Return (X, Y) of the center of cell containing provided text 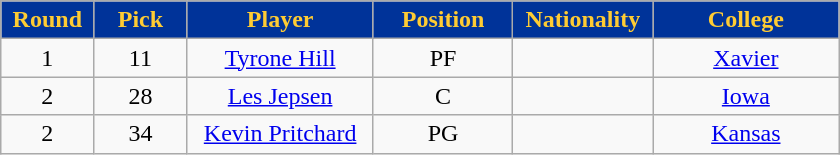
Player (280, 20)
Round (48, 20)
28 (140, 96)
34 (140, 134)
C (443, 96)
Position (443, 20)
Tyrone Hill (280, 58)
Nationality (583, 20)
Xavier (746, 58)
PF (443, 58)
Kansas (746, 134)
PG (443, 134)
Kevin Pritchard (280, 134)
Pick (140, 20)
1 (48, 58)
11 (140, 58)
Les Jepsen (280, 96)
College (746, 20)
Iowa (746, 96)
